For the text-containing cell, return its midpoint in (x, y) coordinate format. 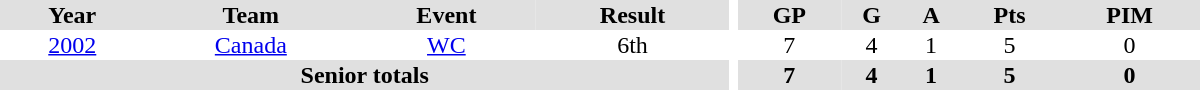
Result (633, 15)
GP (790, 15)
PIM (1130, 15)
A (931, 15)
Year (72, 15)
6th (633, 45)
WC (446, 45)
Senior totals (364, 75)
Event (446, 15)
2002 (72, 45)
Canada (252, 45)
G (872, 15)
Pts (1010, 15)
Team (252, 15)
